Output the (X, Y) coordinate of the center of the cell containing the given text.  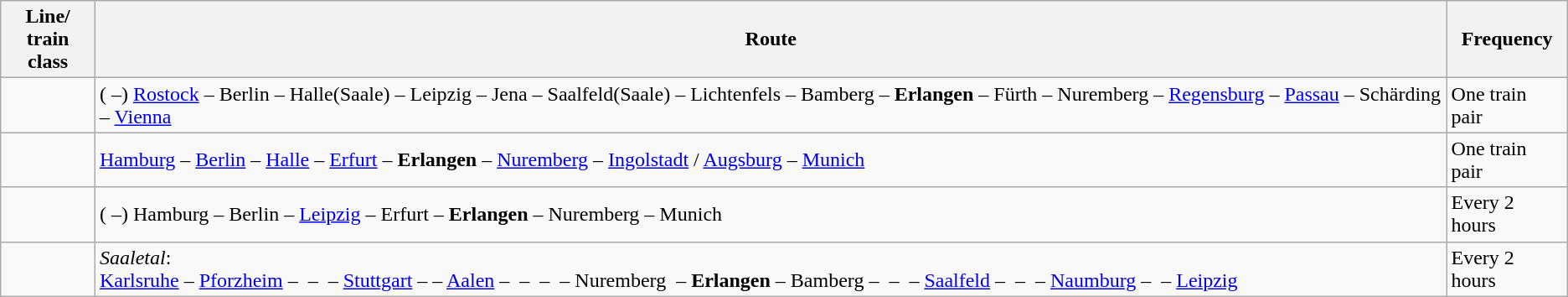
Route (771, 39)
Saaletal:Karlsruhe – Pforzheim – – – Stuttgart – – Aalen – – – – Nuremberg – Erlangen – Bamberg – – – Saalfeld – – – Naumburg – – Leipzig (771, 268)
Line/train class (49, 39)
( –) Hamburg – Berlin – Leipzig – Erfurt – Erlangen – Nuremberg – Munich (771, 215)
Hamburg – Berlin – Halle – Erfurt – Erlangen – Nuremberg – Ingolstadt / Augsburg – Munich (771, 159)
Frequency (1507, 39)
